Return the (x, y) coordinate for the center point of the cell that contains the specified text.  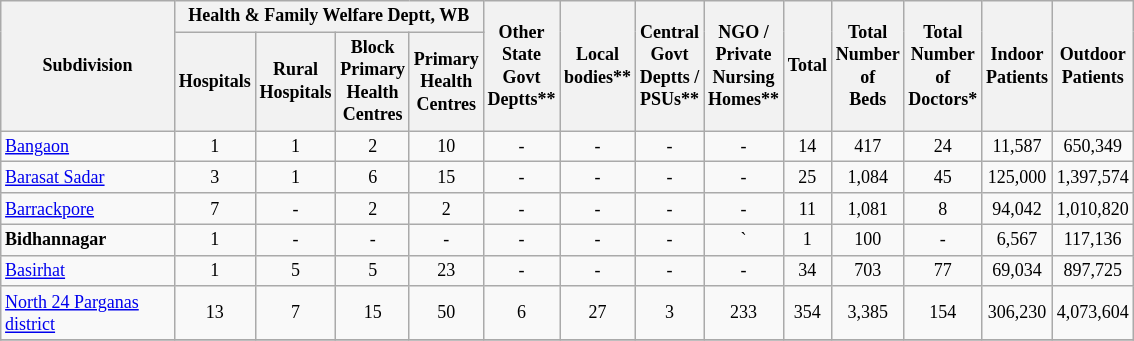
NGO /PrivateNursingHomes** (744, 66)
Barasat Sadar (88, 178)
PrimaryHealthCentres (446, 82)
94,042 (1018, 208)
8 (943, 208)
IndoorPatients (1018, 66)
1,010,820 (1092, 208)
10 (446, 146)
45 (943, 178)
13 (214, 313)
69,034 (1018, 270)
117,136 (1092, 240)
14 (807, 146)
154 (943, 313)
1,081 (868, 208)
77 (943, 270)
3,385 (868, 313)
417 (868, 146)
Total (807, 66)
233 (744, 313)
Barrackpore (88, 208)
125,000 (1018, 178)
` (744, 240)
6,567 (1018, 240)
1,397,574 (1092, 178)
RuralHospitals (296, 82)
27 (598, 313)
Subdivision (88, 66)
Basirhat (88, 270)
OtherStateGovtDeptts** (522, 66)
Bidhannagar (88, 240)
TotalNumberofDoctors* (943, 66)
100 (868, 240)
Localbodies** (598, 66)
703 (868, 270)
OutdoorPatients (1092, 66)
50 (446, 313)
306,230 (1018, 313)
Hospitals (214, 82)
CentralGovtDeptts /PSUs** (669, 66)
North 24 Parganas district (88, 313)
34 (807, 270)
4,073,604 (1092, 313)
Health & Family Welfare Deptt, WB (328, 16)
650,349 (1092, 146)
TotalNumberofBeds (868, 66)
354 (807, 313)
25 (807, 178)
11 (807, 208)
BlockPrimaryHealthCentres (373, 82)
Bangaon (88, 146)
11,587 (1018, 146)
1,084 (868, 178)
24 (943, 146)
897,725 (1092, 270)
23 (446, 270)
